Output the (x, y) coordinate of the center of the cell containing the given text.  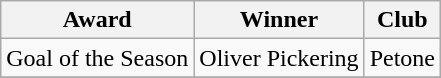
Oliver Pickering (279, 58)
Award (98, 20)
Petone (402, 58)
Club (402, 20)
Goal of the Season (98, 58)
Winner (279, 20)
